Pinpoint the cell where the given text exists, returning its [X, Y] midpoint coordinate. 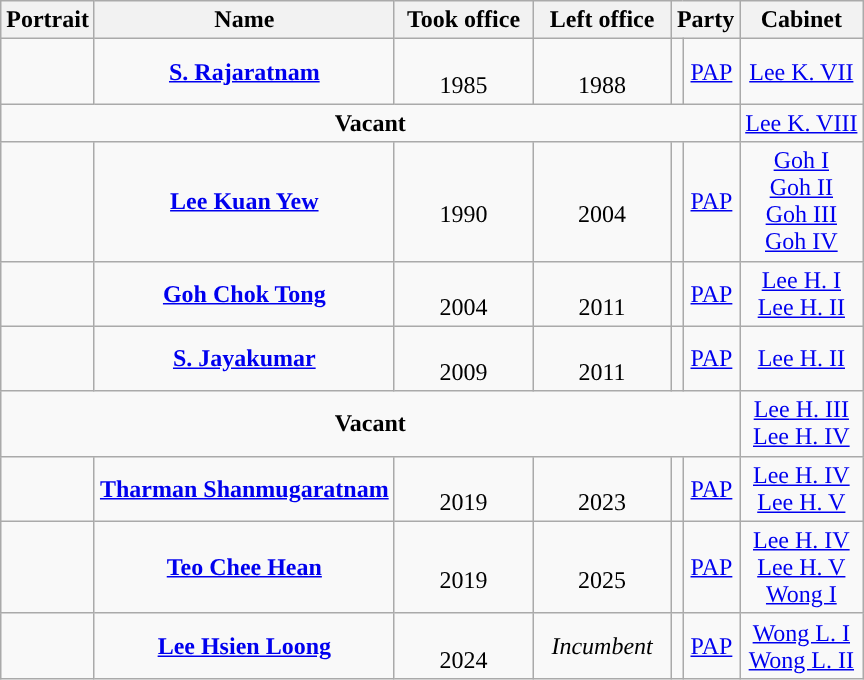
1990 [464, 202]
Lee H. IIILee H. IV [802, 424]
Lee K. VII [802, 72]
Wong L. I Wong L. II [802, 646]
Portrait [48, 20]
Incumbent [602, 646]
Took office [464, 20]
S. Jayakumar [244, 358]
Name [244, 20]
Lee K. VIII [802, 123]
Left office [602, 20]
Tharman Shanmugaratnam [244, 488]
2024 [464, 646]
Lee Hsien Loong [244, 646]
Lee H. ILee H. II [802, 294]
1988 [602, 72]
Lee H. IVLee H. V [802, 488]
1985 [464, 72]
S. Rajaratnam [244, 72]
2009 [464, 358]
Teo Chee Hean [244, 567]
Lee Kuan Yew [244, 202]
Lee H. IVLee H. VWong I [802, 567]
2023 [602, 488]
Lee H. II [802, 358]
Party [705, 20]
2025 [602, 567]
Goh Chok Tong [244, 294]
Goh IGoh IIGoh IIIGoh IV [802, 202]
Cabinet [802, 20]
